Search for the cell housing the specified text and yield its (x, y) center coordinate. 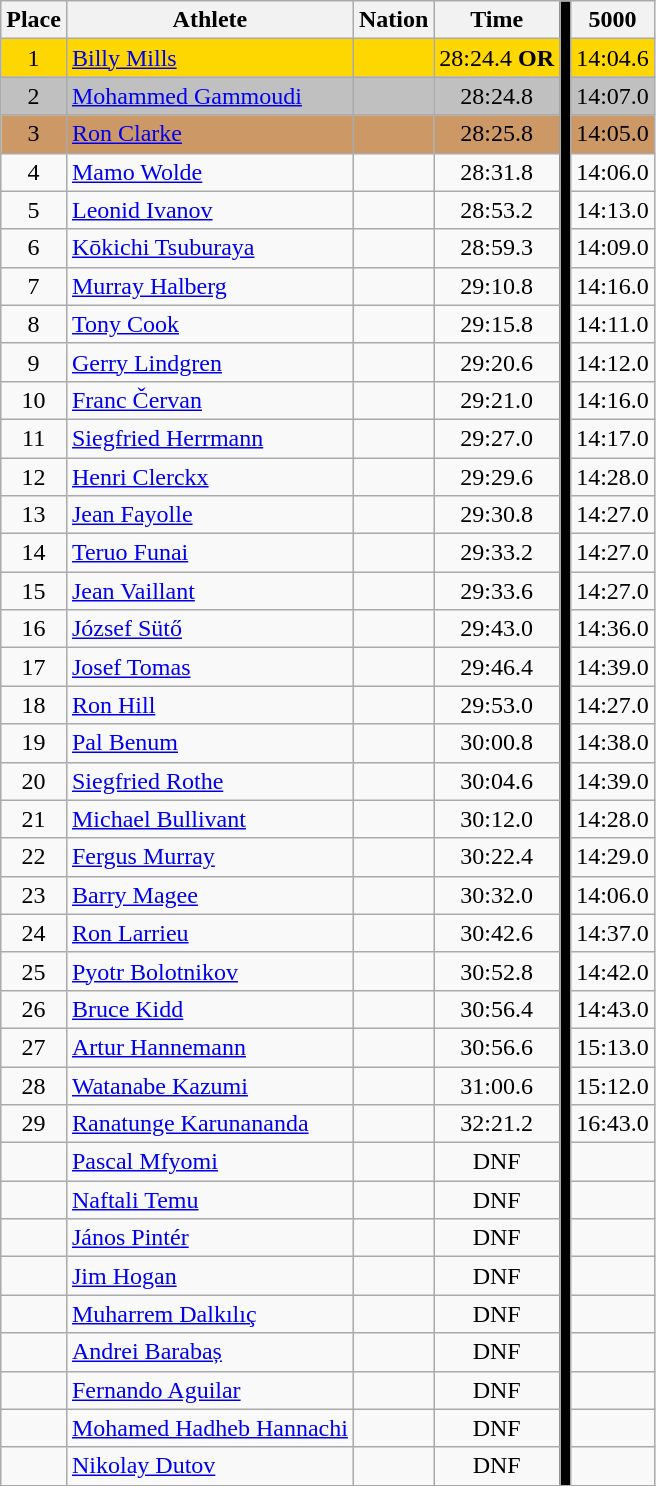
Jean Fayolle (210, 515)
24 (34, 933)
18 (34, 705)
31:00.6 (497, 1085)
Watanabe Kazumi (210, 1085)
12 (34, 477)
Teruo Funai (210, 553)
19 (34, 743)
15:13.0 (613, 1047)
Bruce Kidd (210, 1009)
Kōkichi Tsuburaya (210, 248)
28:24.8 (497, 96)
Billy Mills (210, 58)
29:46.4 (497, 667)
4 (34, 172)
Barry Magee (210, 895)
21 (34, 819)
29 (34, 1124)
Nikolay Dutov (210, 1466)
Place (34, 20)
Ron Clarke (210, 134)
7 (34, 286)
5000 (613, 20)
Fernando Aguilar (210, 1390)
29:43.0 (497, 629)
Artur Hannemann (210, 1047)
8 (34, 324)
Josef Tomas (210, 667)
Mamo Wolde (210, 172)
14:05.0 (613, 134)
Naftali Temu (210, 1200)
16:43.0 (613, 1124)
15:12.0 (613, 1085)
Pascal Mfyomi (210, 1162)
2 (34, 96)
Nation (393, 20)
Murray Halberg (210, 286)
Andrei Barabaș (210, 1352)
22 (34, 857)
29:20.6 (497, 362)
29:10.8 (497, 286)
6 (34, 248)
29:33.2 (497, 553)
17 (34, 667)
József Sütő (210, 629)
Gerry Lindgren (210, 362)
Michael Bullivant (210, 819)
29:21.0 (497, 400)
Jim Hogan (210, 1276)
14:17.0 (613, 438)
29:33.6 (497, 591)
Athlete (210, 20)
Pal Benum (210, 743)
Fergus Murray (210, 857)
14 (34, 553)
30:42.6 (497, 933)
30:56.6 (497, 1047)
14:11.0 (613, 324)
28:59.3 (497, 248)
32:21.2 (497, 1124)
25 (34, 971)
30:56.4 (497, 1009)
14:29.0 (613, 857)
10 (34, 400)
14:37.0 (613, 933)
János Pintér (210, 1238)
14:43.0 (613, 1009)
26 (34, 1009)
29:30.8 (497, 515)
30:04.6 (497, 781)
23 (34, 895)
Ranatunge Karunananda (210, 1124)
Siegfried Rothe (210, 781)
Muharrem Dalkılıç (210, 1314)
Leonid Ivanov (210, 210)
30:52.8 (497, 971)
28:24.4 OR (497, 58)
14:13.0 (613, 210)
28:31.8 (497, 172)
Pyotr Bolotnikov (210, 971)
13 (34, 515)
20 (34, 781)
14:38.0 (613, 743)
29:27.0 (497, 438)
28 (34, 1085)
Franc Červan (210, 400)
Tony Cook (210, 324)
14:12.0 (613, 362)
14:09.0 (613, 248)
30:12.0 (497, 819)
29:53.0 (497, 705)
28:25.8 (497, 134)
Mohammed Gammoudi (210, 96)
Ron Larrieu (210, 933)
Henri Clerckx (210, 477)
14:07.0 (613, 96)
Time (497, 20)
Ron Hill (210, 705)
16 (34, 629)
Siegfried Herrmann (210, 438)
29:29.6 (497, 477)
9 (34, 362)
14:04.6 (613, 58)
Jean Vaillant (210, 591)
30:32.0 (497, 895)
14:42.0 (613, 971)
11 (34, 438)
1 (34, 58)
30:22.4 (497, 857)
27 (34, 1047)
15 (34, 591)
14:36.0 (613, 629)
28:53.2 (497, 210)
Mohamed Hadheb Hannachi (210, 1428)
30:00.8 (497, 743)
3 (34, 134)
5 (34, 210)
29:15.8 (497, 324)
